Detect which cell encompasses the target text, then output its [x, y] center coordinate. 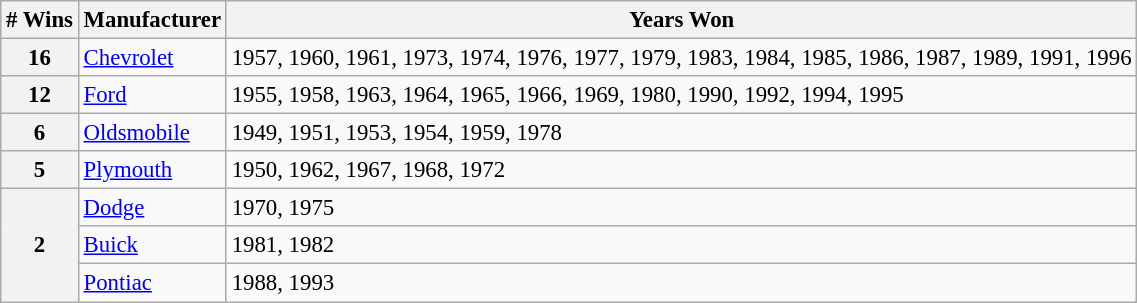
1950, 1962, 1967, 1968, 1972 [681, 170]
Plymouth [152, 170]
16 [40, 58]
2 [40, 246]
1955, 1958, 1963, 1964, 1965, 1966, 1969, 1980, 1990, 1992, 1994, 1995 [681, 95]
Years Won [681, 20]
Chevrolet [152, 58]
1949, 1951, 1953, 1954, 1959, 1978 [681, 133]
Pontiac [152, 283]
Ford [152, 95]
12 [40, 95]
Oldsmobile [152, 133]
Buick [152, 245]
1981, 1982 [681, 245]
5 [40, 170]
Dodge [152, 208]
1970, 1975 [681, 208]
1957, 1960, 1961, 1973, 1974, 1976, 1977, 1979, 1983, 1984, 1985, 1986, 1987, 1989, 1991, 1996 [681, 58]
6 [40, 133]
Manufacturer [152, 20]
# Wins [40, 20]
1988, 1993 [681, 283]
